Detect which cell encompasses the target text, then output its [X, Y] center coordinate. 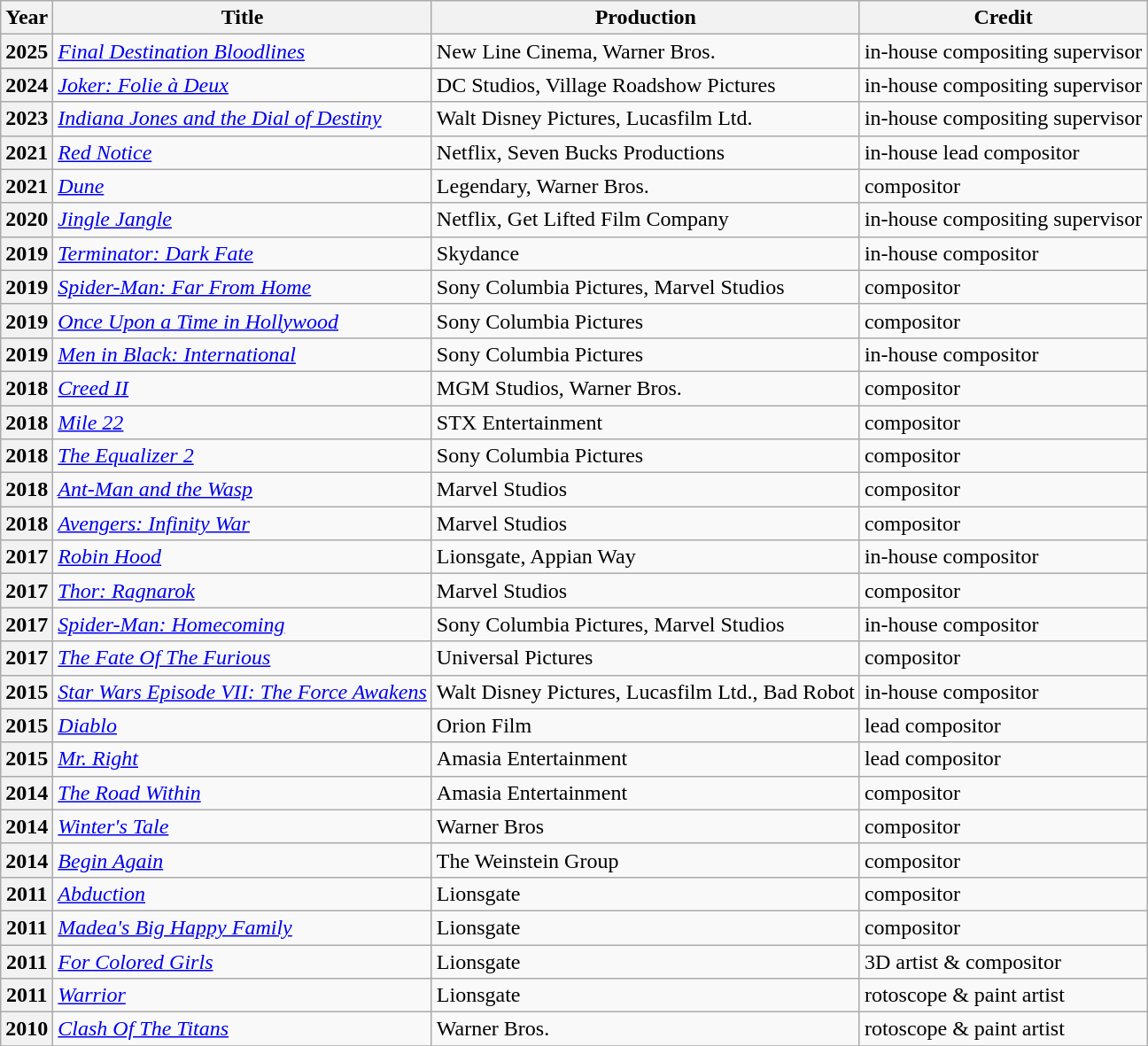
Spider-Man: Far From Home [243, 287]
Mr. Right [243, 759]
Spider-Man: Homecoming [243, 624]
DC Studios, Village Roadshow Pictures [645, 85]
The Road Within [243, 793]
Begin Again [243, 860]
MGM Studios, Warner Bros. [645, 388]
2010 [27, 1029]
New Line Cinema, Warner Bros. [645, 51]
Madea's Big Happy Family [243, 927]
Final Destination Bloodlines [243, 51]
Terminator: Dark Fate [243, 253]
Production [645, 18]
Netflix, Seven Bucks Productions [645, 152]
Indiana Jones and the Dial of Destiny [243, 119]
2023 [27, 119]
Lionsgate, Appian Way [645, 557]
Orion Film [645, 725]
Warrior [243, 996]
Jingle Jangle [243, 220]
Clash Of The Titans [243, 1029]
Year [27, 18]
The Weinstein Group [645, 860]
in-house lead compositor [1003, 152]
Thor: Ragnarok [243, 591]
Once Upon a Time in Hollywood [243, 321]
Credit [1003, 18]
2024 [27, 85]
Abduction [243, 894]
Red Notice [243, 152]
Mile 22 [243, 422]
Creed II [243, 388]
Warner Bros. [645, 1029]
Legendary, Warner Bros. [645, 186]
Men in Black: International [243, 354]
Dune [243, 186]
Universal Pictures [645, 658]
Star Wars Episode VII: The Force Awakens [243, 692]
Walt Disney Pictures, Lucasfilm Ltd., Bad Robot [645, 692]
Walt Disney Pictures, Lucasfilm Ltd. [645, 119]
The Fate Of The Furious [243, 658]
Ant-Man and the Wasp [243, 490]
2025 [27, 51]
Avengers: Infinity War [243, 523]
2020 [27, 220]
Robin Hood [243, 557]
Winter's Tale [243, 826]
Joker: Folie à Deux [243, 85]
Warner Bros [645, 826]
Diablo [243, 725]
STX Entertainment [645, 422]
For Colored Girls [243, 961]
Title [243, 18]
The Equalizer 2 [243, 456]
Netflix, Get Lifted Film Company [645, 220]
Skydance [645, 253]
3D artist & compositor [1003, 961]
